For the text-containing cell, return its midpoint in [X, Y] coordinate format. 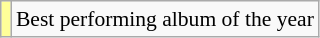
Best performing album of the year [165, 19]
